Return the [X, Y] coordinate for the center point of the cell that contains the specified text.  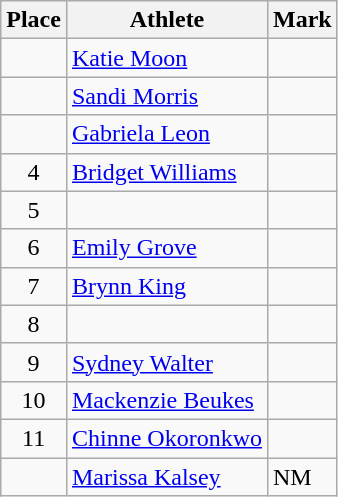
9 [34, 362]
Sandi Morris [166, 96]
5 [34, 210]
10 [34, 400]
Sydney Walter [166, 362]
Marissa Kalsey [166, 477]
8 [34, 324]
6 [34, 248]
Gabriela Leon [166, 134]
Athlete [166, 20]
Mackenzie Beukes [166, 400]
Mark [302, 20]
7 [34, 286]
Chinne Okoronkwo [166, 438]
11 [34, 438]
NM [302, 477]
4 [34, 172]
Emily Grove [166, 248]
Katie Moon [166, 58]
Place [34, 20]
Brynn King [166, 286]
Bridget Williams [166, 172]
